Detect which cell encompasses the target text, then output its [X, Y] center coordinate. 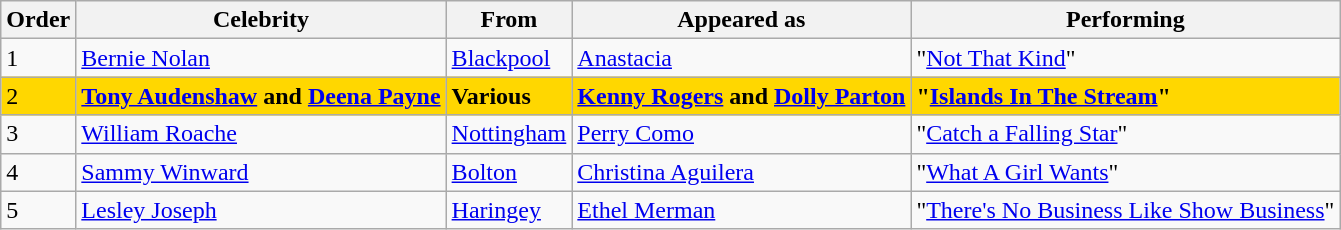
1 [38, 58]
Kenny Rogers and Dolly Parton [742, 96]
Christina Aguilera [742, 172]
"What A Girl Wants" [1126, 172]
Anastacia [742, 58]
Appeared as [742, 20]
William Roache [261, 134]
Nottingham [509, 134]
Performing [1126, 20]
"Not That Kind" [1126, 58]
Lesley Joseph [261, 210]
Order [38, 20]
"Catch a Falling Star" [1126, 134]
2 [38, 96]
Blackpool [509, 58]
"Islands In The Stream" [1126, 96]
5 [38, 210]
From [509, 20]
Sammy Winward [261, 172]
Tony Audenshaw and Deena Payne [261, 96]
Bolton [509, 172]
Ethel Merman [742, 210]
3 [38, 134]
Celebrity [261, 20]
"There's No Business Like Show Business" [1126, 210]
Perry Como [742, 134]
Haringey [509, 210]
Bernie Nolan [261, 58]
Various [509, 96]
4 [38, 172]
